Determine the (X, Y) coordinate at the center of the cell enclosing the given text.  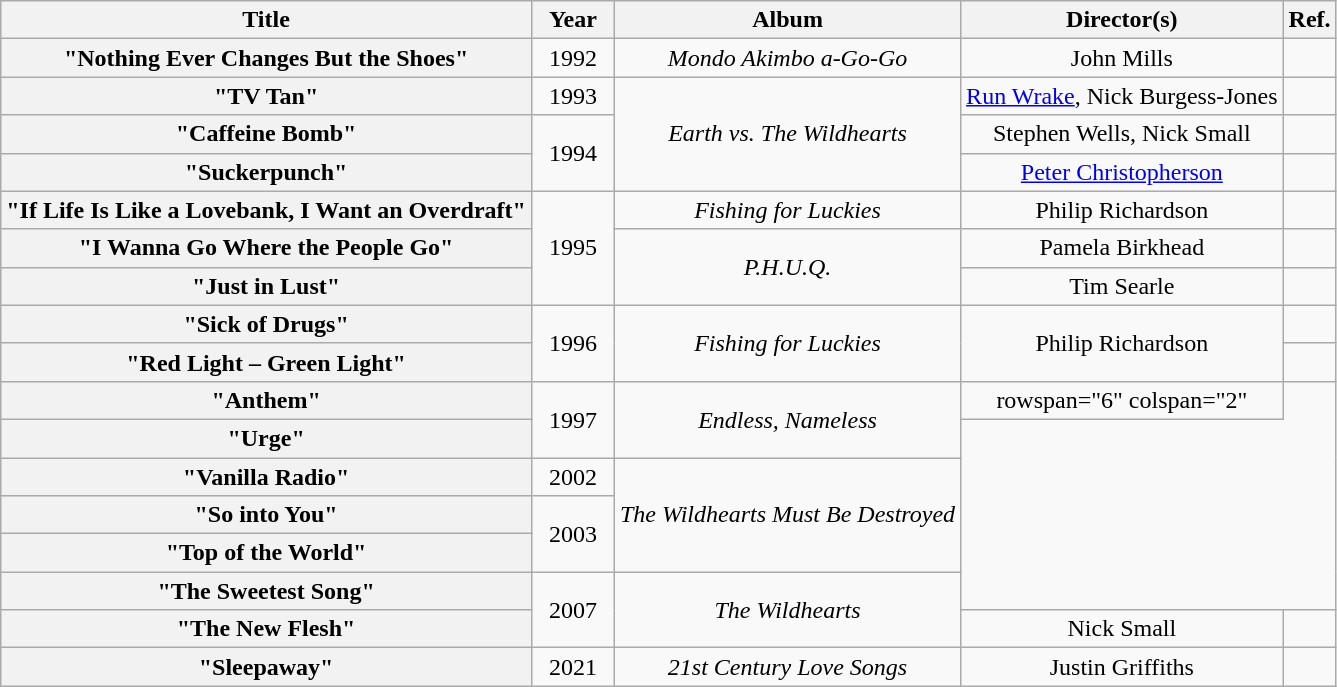
2007 (572, 610)
1993 (572, 96)
"The Sweetest Song" (266, 591)
rowspan="6" colspan="2" (1122, 400)
"Urge" (266, 438)
The Wildhearts Must Be Destroyed (787, 515)
Director(s) (1122, 20)
1995 (572, 248)
"Just in Lust" (266, 286)
"The New Flesh" (266, 629)
"TV Tan" (266, 96)
2003 (572, 534)
2021 (572, 667)
Year (572, 20)
Run Wrake, Nick Burgess-Jones (1122, 96)
Pamela Birkhead (1122, 248)
1992 (572, 58)
"Caffeine Bomb" (266, 134)
"I Wanna Go Where the People Go" (266, 248)
"Sleepaway" (266, 667)
21st Century Love Songs (787, 667)
"Vanilla Radio" (266, 477)
1996 (572, 343)
Ref. (1310, 20)
"Top of the World" (266, 553)
"Sick of Drugs" (266, 324)
Earth vs. The Wildhearts (787, 134)
Album (787, 20)
John Mills (1122, 58)
"Nothing Ever Changes But the Shoes" (266, 58)
Endless, Nameless (787, 419)
"Anthem" (266, 400)
P.H.U.Q. (787, 267)
"So into You" (266, 515)
1997 (572, 419)
1994 (572, 153)
"If Life Is Like a Lovebank, I Want an Overdraft" (266, 210)
Nick Small (1122, 629)
"Suckerpunch" (266, 172)
2002 (572, 477)
Tim Searle (1122, 286)
Mondo Akimbo a-Go-Go (787, 58)
"Red Light – Green Light" (266, 362)
Peter Christopherson (1122, 172)
Title (266, 20)
Stephen Wells, Nick Small (1122, 134)
Justin Griffiths (1122, 667)
The Wildhearts (787, 610)
